Search for the cell housing the specified text and yield its (x, y) center coordinate. 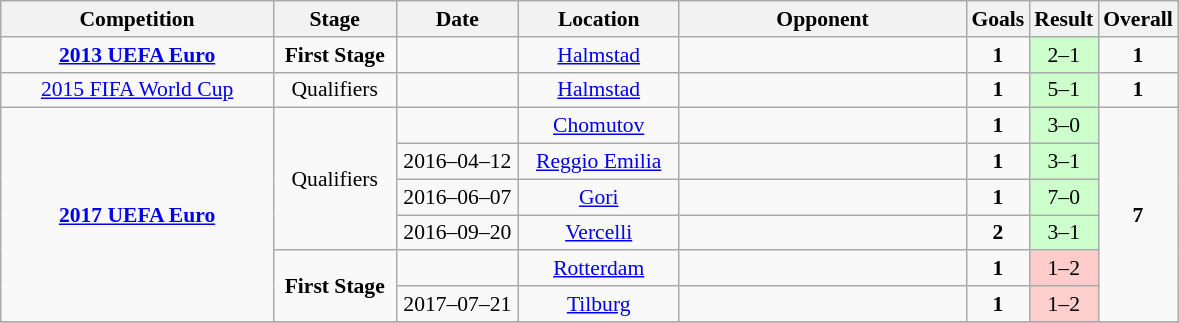
Tilburg (599, 304)
Rotterdam (599, 269)
2016–04–12 (458, 162)
2017 UEFA Euro (138, 215)
Vercelli (599, 233)
2016–06–07 (458, 197)
2016–09–20 (458, 233)
Competition (138, 19)
2–1 (1064, 55)
3–0 (1064, 126)
7 (1138, 215)
Location (599, 19)
Goals (998, 19)
5–1 (1064, 90)
Reggio Emilia (599, 162)
Chomutov (599, 126)
7–0 (1064, 197)
Overall (1138, 19)
Result (1064, 19)
2013 UEFA Euro (138, 55)
Opponent (823, 19)
2015 FIFA World Cup (138, 90)
2 (998, 233)
Gori (599, 197)
Stage (334, 19)
2017–07–21 (458, 304)
Date (458, 19)
